Output the (X, Y) coordinate of the center of the cell containing the given text.  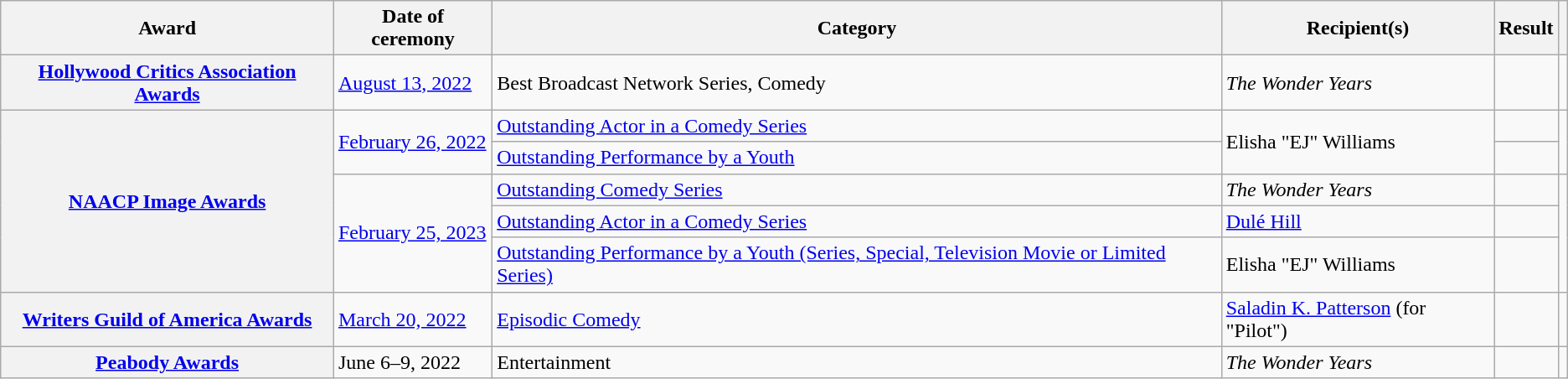
Outstanding Comedy Series (858, 189)
Writers Guild of America Awards (168, 319)
Award (168, 29)
Result (1526, 29)
Saladin K. Patterson (for "Pilot") (1358, 319)
Peabody Awards (168, 362)
February 25, 2023 (412, 233)
Outstanding Performance by a Youth (858, 158)
Recipient(s) (1358, 29)
Best Broadcast Network Series, Comedy (858, 82)
Entertainment (858, 362)
Hollywood Critics Association Awards (168, 82)
NAACP Image Awards (168, 201)
June 6–9, 2022 (412, 362)
August 13, 2022 (412, 82)
March 20, 2022 (412, 319)
Date of ceremony (412, 29)
Dulé Hill (1358, 221)
Category (858, 29)
Episodic Comedy (858, 319)
Outstanding Performance by a Youth (Series, Special, Television Movie or Limited Series) (858, 265)
February 26, 2022 (412, 142)
